Locate the cell with the specified text and output its (X, Y) center coordinate. 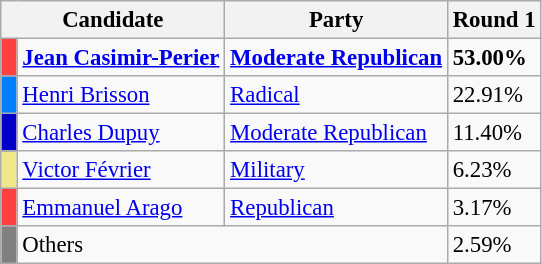
Others (232, 245)
6.23% (494, 170)
Radical (336, 95)
Victor Février (121, 170)
Round 1 (494, 20)
2.59% (494, 245)
Party (336, 20)
Republican (336, 208)
Emmanuel Arago (121, 208)
Henri Brisson (121, 95)
Charles Dupuy (121, 133)
53.00% (494, 58)
Military (336, 170)
Candidate (113, 20)
11.40% (494, 133)
22.91% (494, 95)
3.17% (494, 208)
Jean Casimir-Perier (121, 58)
